Search for the cell housing the specified text and yield its (X, Y) center coordinate. 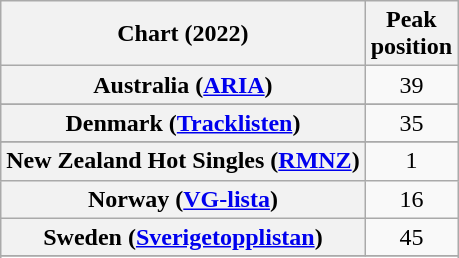
Australia (ARIA) (183, 85)
1 (411, 161)
35 (411, 123)
New Zealand Hot Singles (RMNZ) (183, 161)
Denmark (Tracklisten) (183, 123)
45 (411, 237)
Chart (2022) (183, 34)
Sweden (Sverigetopplistan) (183, 237)
Norway (VG-lista) (183, 199)
Peakposition (411, 34)
39 (411, 85)
16 (411, 199)
